Identify which cell holds the provided text, then report its [x, y] central coordinate. 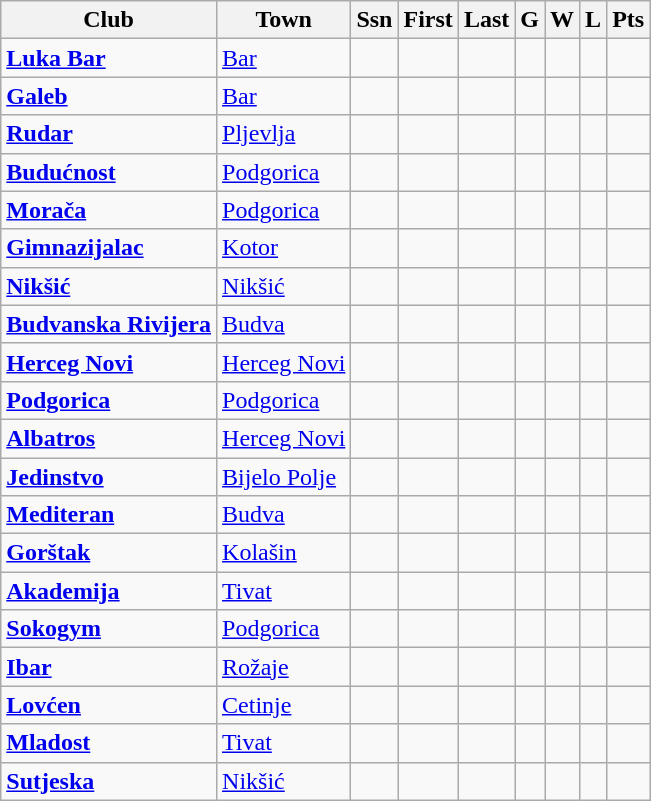
Last [486, 20]
Club [109, 20]
Budvanska Rivijera [109, 324]
Albatros [109, 438]
Lovćen [109, 705]
First [428, 20]
Mediteran [109, 515]
Galeb [109, 96]
Budućnost [109, 172]
Gorštak [109, 553]
Jedinstvo [109, 477]
Kolašin [284, 553]
Sokogym [109, 629]
Rožaje [284, 667]
Ibar [109, 667]
Gimnazijalac [109, 248]
Town [284, 20]
L [594, 20]
Rudar [109, 134]
W [562, 20]
Cetinje [284, 705]
Ssn [374, 20]
G [530, 20]
Bijelo Polje [284, 477]
Akademija [109, 591]
Luka Bar [109, 58]
Sutjeska [109, 781]
Pljevlja [284, 134]
Morača [109, 210]
Mladost [109, 743]
Kotor [284, 248]
Pts [628, 20]
